Identify which cell holds the provided text, then report its (X, Y) central coordinate. 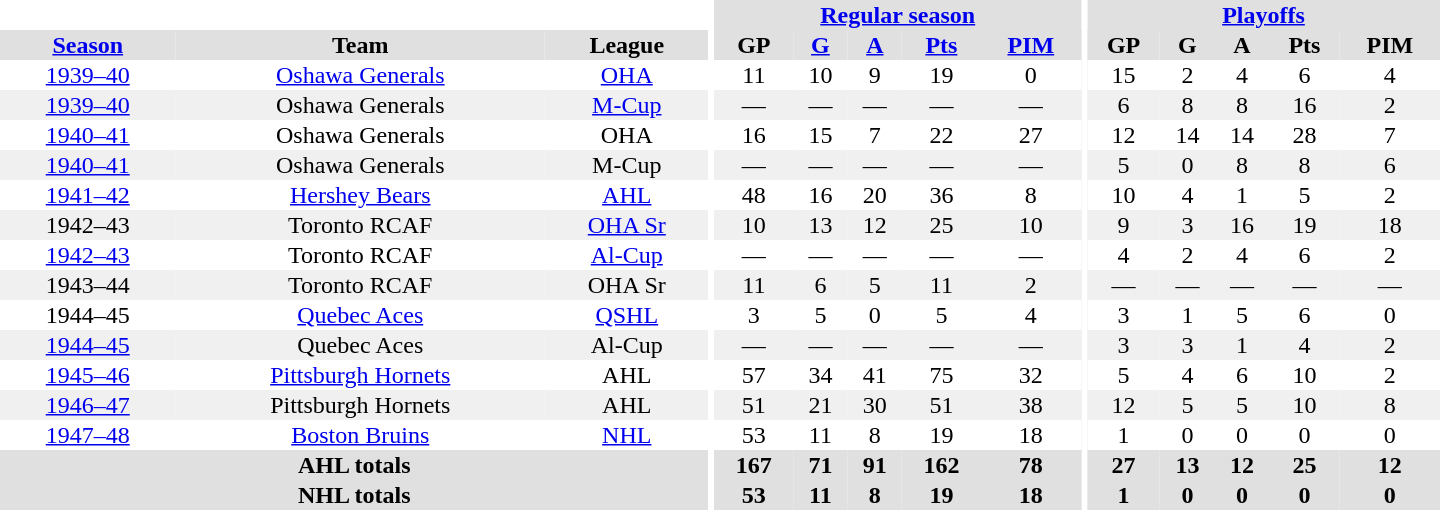
Season (88, 45)
Playoffs (1264, 15)
162 (942, 465)
1947–48 (88, 435)
League (626, 45)
1941–42 (88, 195)
20 (875, 195)
AHL totals (354, 465)
28 (1304, 135)
22 (942, 135)
32 (1031, 375)
1946–47 (88, 405)
34 (820, 375)
71 (820, 465)
167 (754, 465)
30 (875, 405)
21 (820, 405)
91 (875, 465)
38 (1031, 405)
Boston Bruins (360, 435)
1945–46 (88, 375)
NHL (626, 435)
1943–44 (88, 285)
48 (754, 195)
Hershey Bears (360, 195)
QSHL (626, 315)
41 (875, 375)
36 (942, 195)
57 (754, 375)
Regular season (898, 15)
75 (942, 375)
Team (360, 45)
NHL totals (354, 495)
78 (1031, 465)
